Provide the [x, y] coordinate of the cell's center where the given text is located.  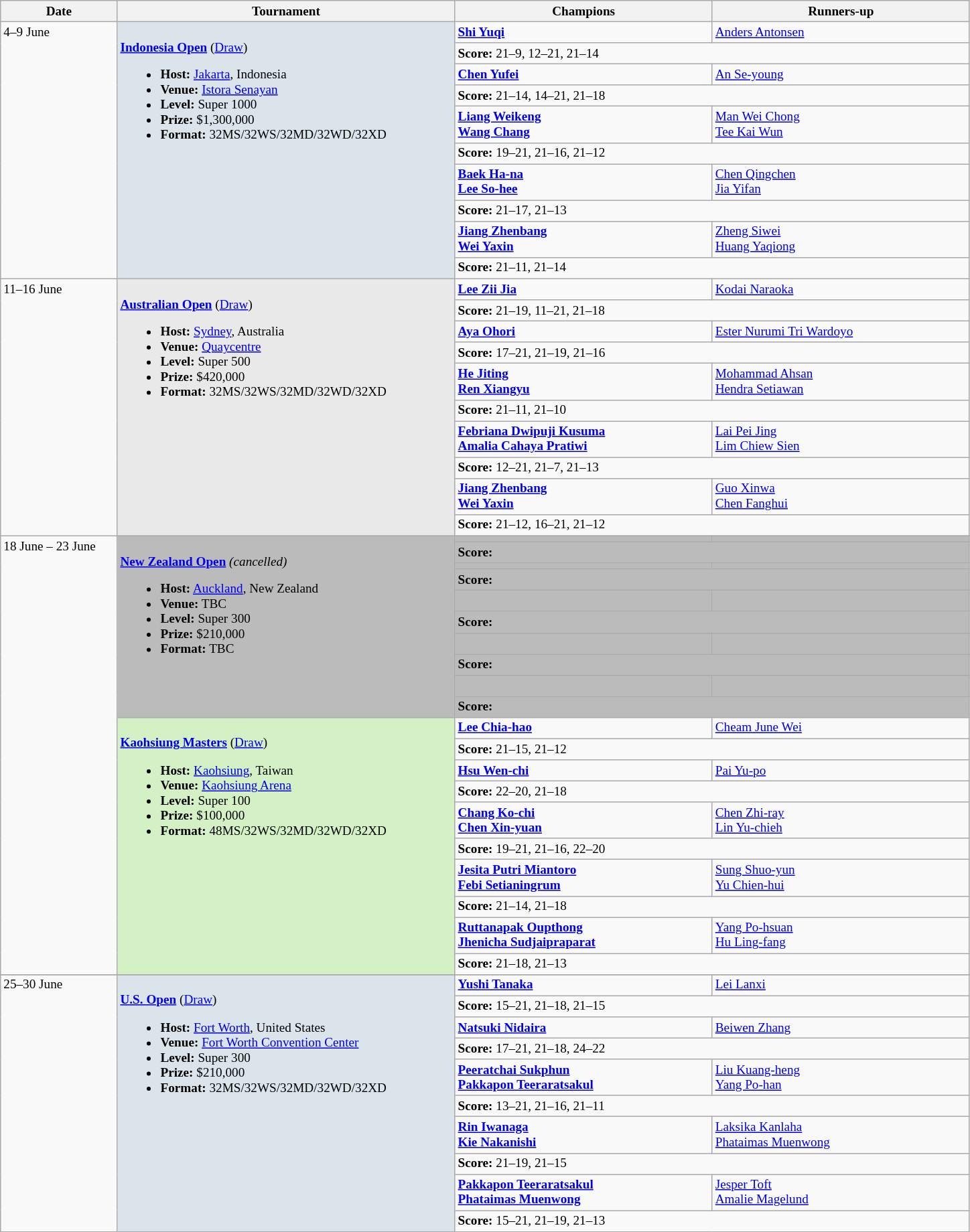
Jesper Toft Amalie Magelund [841, 1192]
Anders Antonsen [841, 32]
Indonesia Open (Draw)Host: Jakarta, IndonesiaVenue: Istora SenayanLevel: Super 1000Prize: $1,300,000Format: 32MS/32WS/32MD/32WD/32XD [286, 150]
Score: 17–21, 21–18, 24–22 [712, 1049]
He Jiting Ren Xiangyu [583, 382]
Champions [583, 11]
Beiwen Zhang [841, 1028]
Aya Ohori [583, 331]
Score: 21–17, 21–13 [712, 211]
Score: 17–21, 21–19, 21–16 [712, 353]
Man Wei Chong Tee Kai Wun [841, 125]
11–16 June [59, 407]
Mohammad Ahsan Hendra Setiawan [841, 382]
Score: 21–9, 12–21, 21–14 [712, 54]
Natsuki Nidaira [583, 1028]
Pai Yu-po [841, 771]
Pakkapon Teeraratsakul Phataimas Muenwong [583, 1192]
Chen Yufei [583, 74]
Score: 12–21, 21–7, 21–13 [712, 468]
Kaohsiung Masters (Draw)Host: Kaohsiung, TaiwanVenue: Kaohsiung ArenaLevel: Super 100Prize: $100,000Format: 48MS/32WS/32MD/32WD/32XD [286, 846]
Zheng Siwei Huang Yaqiong [841, 239]
18 June – 23 June [59, 755]
U.S. Open (Draw)Host: Fort Worth, United StatesVenue: Fort Worth Convention CenterLevel: Super 300Prize: $210,000Format: 32MS/32WS/32MD/32WD/32XD [286, 1103]
Score: 21–19, 21–15 [712, 1164]
Score: 15–21, 21–19, 21–13 [712, 1221]
Cheam June Wei [841, 728]
New Zealand Open (cancelled)Host: Auckland, New ZealandVenue: TBCLevel: Super 300Prize: $210,000Format: TBC [286, 627]
Score: 21–12, 16–21, 21–12 [712, 525]
Peeratchai Sukphun Pakkapon Teeraratsakul [583, 1077]
Score: 21–11, 21–10 [712, 410]
Guo Xinwa Chen Fanghui [841, 496]
Australian Open (Draw)Host: Sydney, AustraliaVenue: QuaycentreLevel: Super 500Prize: $420,000Format: 32MS/32WS/32MD/32WD/32XD [286, 407]
Score: 21–14, 14–21, 21–18 [712, 96]
Ester Nurumi Tri Wardoyo [841, 331]
Chen Qingchen Jia Yifan [841, 182]
Score: 21–15, 21–12 [712, 749]
Lee Chia-hao [583, 728]
Score: 21–11, 21–14 [712, 268]
Score: 21–14, 21–18 [712, 907]
Shi Yuqi [583, 32]
Date [59, 11]
Chang Ko-chi Chen Xin-yuan [583, 820]
Hsu Wen-chi [583, 771]
Laksika Kanlaha Phataimas Muenwong [841, 1135]
Score: 21–18, 21–13 [712, 964]
Tournament [286, 11]
Lai Pei Jing Lim Chiew Sien [841, 439]
Score: 21–19, 11–21, 21–18 [712, 311]
Score: 19–21, 21–16, 22–20 [712, 849]
Lee Zii Jia [583, 289]
Liang Weikeng Wang Chang [583, 125]
Yushi Tanaka [583, 985]
4–9 June [59, 150]
Score: 13–21, 21–16, 21–11 [712, 1106]
Chen Zhi-ray Lin Yu-chieh [841, 820]
Febriana Dwipuji Kusuma Amalia Cahaya Pratiwi [583, 439]
25–30 June [59, 1103]
Ruttanapak Oupthong Jhenicha Sudjaipraparat [583, 935]
Liu Kuang-heng Yang Po-han [841, 1077]
Baek Ha-na Lee So-hee [583, 182]
Sung Shuo-yun Yu Chien-hui [841, 878]
Yang Po-hsuan Hu Ling-fang [841, 935]
Score: 22–20, 21–18 [712, 791]
Lei Lanxi [841, 985]
Score: 15–21, 21–18, 21–15 [712, 1006]
Kodai Naraoka [841, 289]
Jesita Putri Miantoro Febi Setianingrum [583, 878]
Rin Iwanaga Kie Nakanishi [583, 1135]
An Se-young [841, 74]
Score: 19–21, 21–16, 21–12 [712, 153]
Runners-up [841, 11]
